Find where the given text appears and provide that cell's center as [X, Y] coordinate. 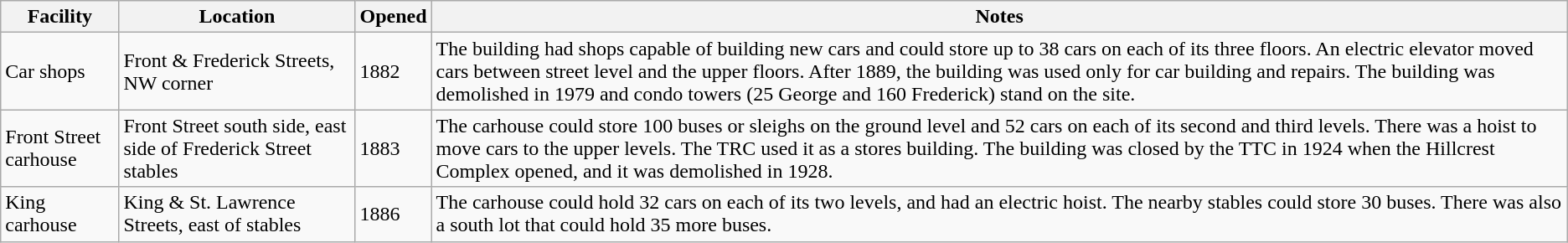
Car shops [60, 71]
King carhouse [60, 215]
Location [237, 17]
Front & Frederick Streets, NW corner [237, 71]
1886 [394, 215]
1883 [394, 148]
King & St. Lawrence Streets, east of stables [237, 215]
Opened [394, 17]
1882 [394, 71]
Notes [999, 17]
Front Street carhouse [60, 148]
Facility [60, 17]
Front Street south side, east side of Frederick Street stables [237, 148]
